Return [X, Y] of the center of cell containing provided text 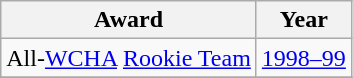
Year [304, 20]
All-WCHA Rookie Team [129, 58]
Award [129, 20]
1998–99 [304, 58]
